Extract the [X, Y] coordinate from the center of the cell holding the provided text.  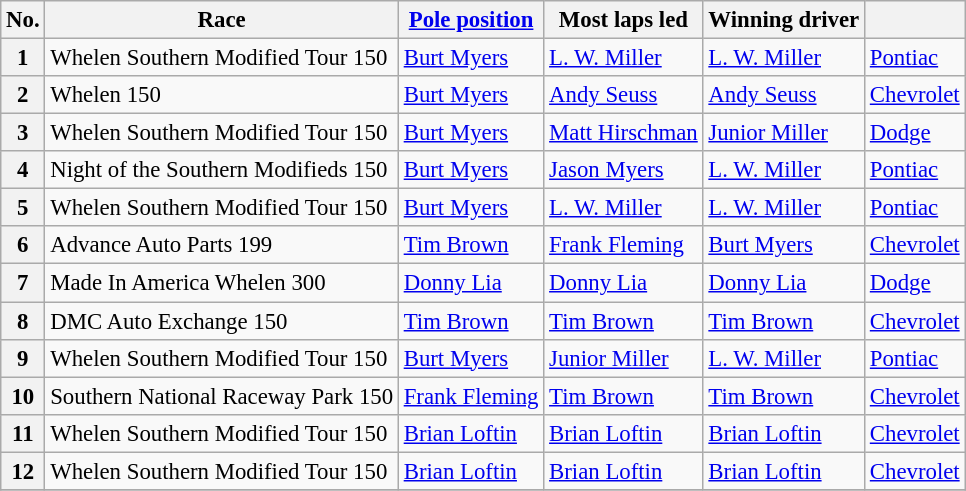
5 [23, 208]
1 [23, 58]
Whelen 150 [222, 95]
Race [222, 20]
7 [23, 283]
11 [23, 433]
12 [23, 471]
No. [23, 20]
DMC Auto Exchange 150 [222, 321]
Advance Auto Parts 199 [222, 245]
2 [23, 95]
Southern National Raceway Park 150 [222, 396]
Jason Myers [624, 170]
6 [23, 245]
9 [23, 358]
Pole position [470, 20]
3 [23, 133]
10 [23, 396]
Night of the Southern Modifieds 150 [222, 170]
Matt Hirschman [624, 133]
Most laps led [624, 20]
8 [23, 321]
4 [23, 170]
Made In America Whelen 300 [222, 283]
Winning driver [784, 20]
